For the text-containing cell, return its midpoint in [X, Y] coordinate format. 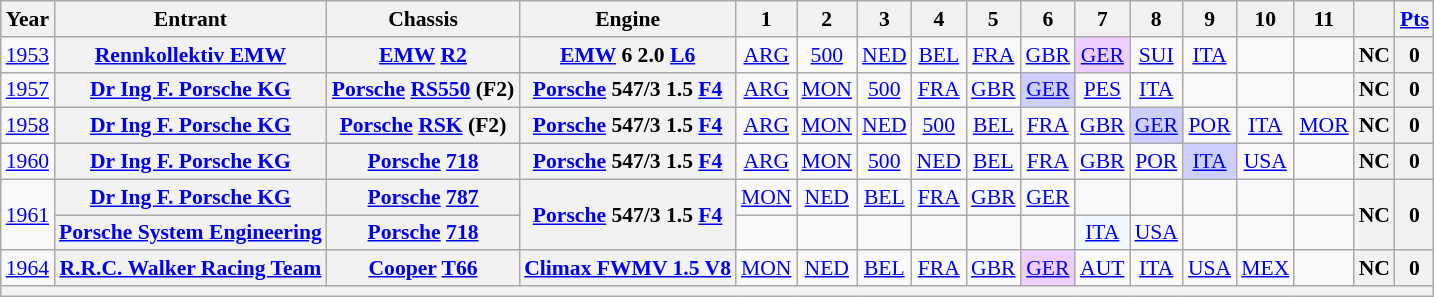
Entrant [190, 19]
PES [1102, 90]
Cooper T66 [423, 269]
SUI [1156, 55]
1953 [28, 55]
MOR [1324, 126]
3 [884, 19]
Rennkollektiv EMW [190, 55]
EMW 6 2.0 L6 [628, 55]
5 [994, 19]
R.R.C. Walker Racing Team [190, 269]
1957 [28, 90]
Pts [1414, 19]
8 [1156, 19]
11 [1324, 19]
6 [1048, 19]
4 [939, 19]
2 [828, 19]
1961 [28, 214]
Year [28, 19]
1 [766, 19]
AUT [1102, 269]
MEX [1265, 269]
10 [1265, 19]
Climax FWMV 1.5 V8 [628, 269]
Engine [628, 19]
1964 [28, 269]
1960 [28, 162]
Porsche RSK (F2) [423, 126]
9 [1210, 19]
7 [1102, 19]
1958 [28, 126]
EMW R2 [423, 55]
Porsche System Engineering [190, 233]
Porsche 787 [423, 197]
Porsche RS550 (F2) [423, 90]
Chassis [423, 19]
